Return (x, y) of the center of cell containing provided text 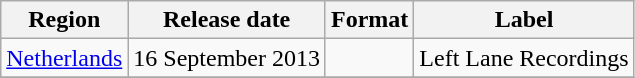
16 September 2013 (227, 58)
Region (64, 20)
Label (524, 20)
Netherlands (64, 58)
Left Lane Recordings (524, 58)
Format (369, 20)
Release date (227, 20)
